Determine the (X, Y) coordinate at the center of the cell enclosing the given text.  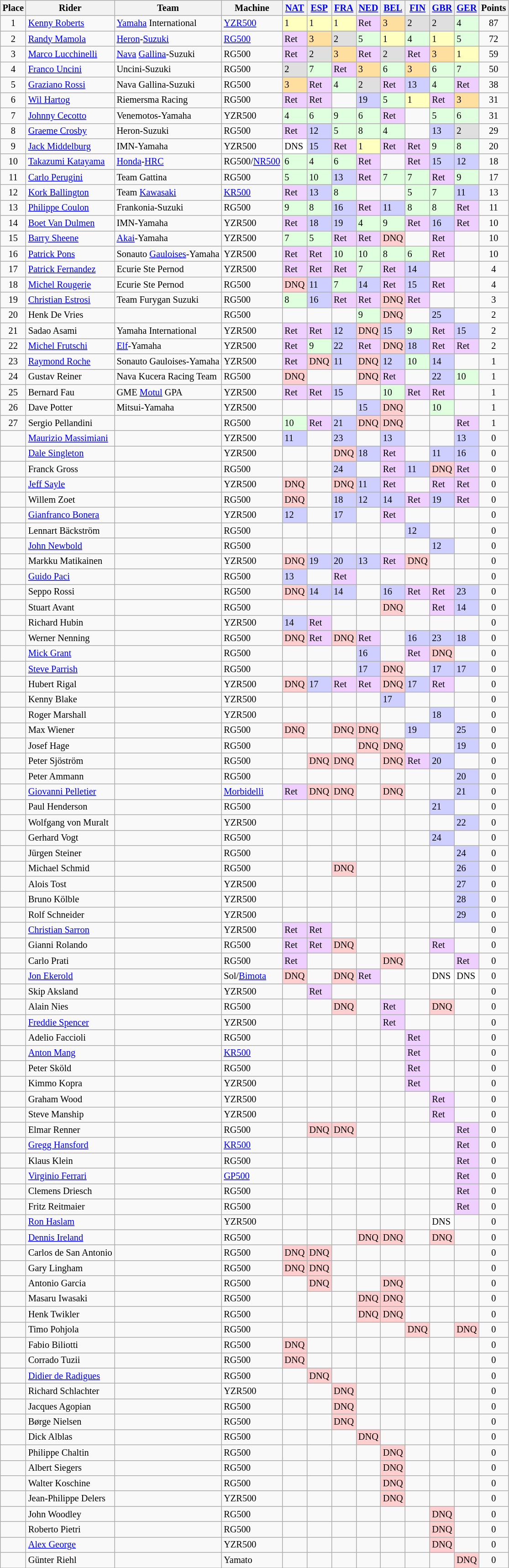
Yamato (252, 1560)
Franck Gross (70, 469)
Wil Hartog (70, 100)
Richard Hubin (70, 623)
Philippe Coulon (70, 208)
Carlos de San Antonio (70, 1252)
Team Furygan Suzuki (168, 300)
Marco Lucchinelli (70, 54)
Didier de Radigues (70, 1376)
Steve Parrish (70, 669)
Graziano Rossi (70, 85)
Adelio Faccioli (70, 1037)
Markku Matikainen (70, 561)
Elmar Renner (70, 1130)
Sol/Bimota (252, 976)
Albert Siegers (70, 1468)
Gustav Reiner (70, 377)
John Woodley (70, 1514)
38 (493, 85)
Carlo Perugini (70, 177)
Franco Uncini (70, 69)
Michael Schmid (70, 868)
Gerhard Vogt (70, 838)
Masaru Iwasaki (70, 1299)
Machine (252, 8)
Wolfgang von Muralt (70, 822)
Hubert Rigal (70, 684)
GER (467, 8)
Raymond Roche (70, 361)
Clemens Driesch (70, 1191)
Klaus Klein (70, 1161)
Josef Hage (70, 746)
Roger Marshall (70, 715)
RG500/NR500 (252, 162)
Fritz Reitmaier (70, 1207)
Jean-Philippe Delers (70, 1499)
Corrado Tuzii (70, 1360)
Alain Nies (70, 1007)
Gianni Rolando (70, 945)
Takazumi Katayama (70, 162)
Roberto Pietri (70, 1529)
Paul Henderson (70, 807)
Dave Potter (70, 407)
Christian Sarron (70, 930)
72 (493, 39)
Christian Estrosi (70, 300)
Jack Middelburg (70, 146)
Patrick Pons (70, 254)
50 (493, 69)
BEL (393, 8)
GP500 (252, 1176)
NAT (294, 8)
Team (168, 8)
Jacques Agopian (70, 1406)
Fabio Biliotti (70, 1345)
Rider (70, 8)
Giovanni Pelletier (70, 792)
Gianfranco Bonera (70, 515)
Lennart Bäckström (70, 531)
Frankonia-Suzuki (168, 208)
Alex George (70, 1545)
Dick Alblas (70, 1437)
Steve Manship (70, 1115)
Place (13, 8)
Skip Aksland (70, 991)
Michel Rougerie (70, 284)
Elf-Yamaha (168, 346)
Akai-Yamaha (168, 238)
Henk De Vries (70, 315)
Max Wiener (70, 730)
Werner Nenning (70, 638)
Henk Twikler (70, 1314)
Sergio Pellandini (70, 423)
Rolf Schneider (70, 915)
Børge Nielsen (70, 1422)
Anton Mang (70, 1053)
Team Gattina (168, 177)
Honda-HRC (168, 162)
Willem Zoet (70, 500)
Peter Sjöström (70, 761)
Nava Kucera Racing Team (168, 377)
ESP (319, 8)
Philippe Chaltin (70, 1452)
Ron Haslam (70, 1222)
Stuart Avant (70, 607)
Gary Lingham (70, 1268)
Jürgen Steiner (70, 853)
Kenny Roberts (70, 23)
Riemersma Racing (168, 100)
Barry Sheene (70, 238)
Richard Schlachter (70, 1391)
FIN (418, 8)
Graham Wood (70, 1099)
Bruno Kölble (70, 899)
Gregg Hansford (70, 1145)
Kenny Blake (70, 700)
Peter Sköld (70, 1068)
Alois Tost (70, 884)
87 (493, 23)
Venemotos-Yamaha (168, 116)
Mick Grant (70, 653)
Boet Van Dulmen (70, 223)
Peter Ammann (70, 776)
Points (493, 8)
Johnny Cecotto (70, 116)
Timo Pohjola (70, 1330)
Jeff Sayle (70, 484)
Dennis Ireland (70, 1237)
Carlo Prati (70, 961)
Morbidelli (252, 792)
Sadao Asami (70, 331)
FRA (344, 8)
Patrick Fernandez (70, 269)
Michel Frutschi (70, 346)
Kork Ballington (70, 192)
Dale Singleton (70, 453)
Graeme Crosby (70, 131)
Randy Mamola (70, 39)
Antonio Garcia (70, 1284)
Uncini-Suzuki (168, 69)
28 (467, 899)
Seppo Rossi (70, 592)
Team Kawasaki (168, 192)
NED (368, 8)
Bernard Fau (70, 392)
Günter Riehl (70, 1560)
Kimmo Kopra (70, 1084)
John Newbold (70, 546)
Freddie Spencer (70, 1022)
Virginio Ferrari (70, 1176)
Jon Ekerold (70, 976)
Mitsui-Yamaha (168, 407)
Maurizio Massimiani (70, 438)
Guido Paci (70, 577)
GME Motul GPA (168, 392)
59 (493, 54)
Walter Koschine (70, 1483)
GBR (442, 8)
